Extract the [X, Y] coordinate from the center of the cell holding the provided text.  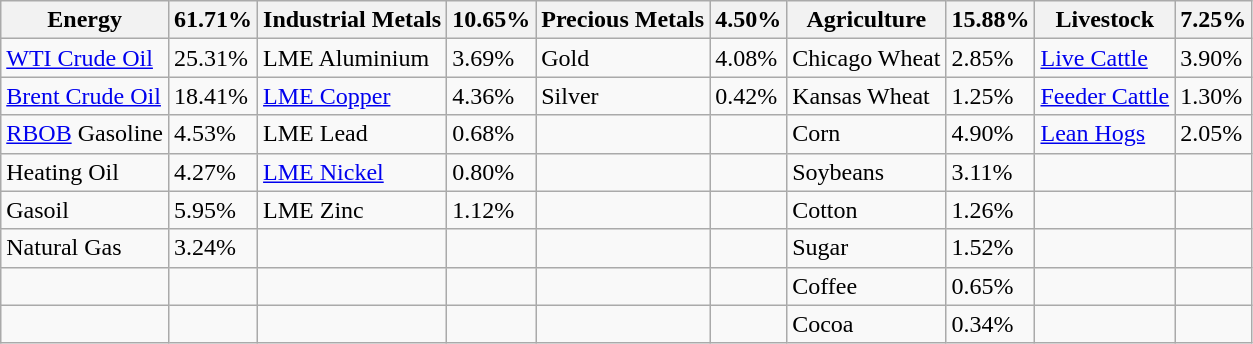
7.25% [1214, 20]
4.27% [212, 172]
Precious Metals [623, 20]
Feeder Cattle [1105, 96]
Live Cattle [1105, 58]
1.26% [990, 210]
1.30% [1214, 96]
10.65% [492, 20]
2.85% [990, 58]
4.36% [492, 96]
0.68% [492, 134]
Gasoil [85, 210]
1.25% [990, 96]
5.95% [212, 210]
Energy [85, 20]
Heating Oil [85, 172]
Natural Gas [85, 248]
Silver [623, 96]
Livestock [1105, 20]
Industrial Metals [352, 20]
Chicago Wheat [866, 58]
3.69% [492, 58]
1.52% [990, 248]
Brent Crude Oil [85, 96]
18.41% [212, 96]
Gold [623, 58]
Kansas Wheat [866, 96]
4.90% [990, 134]
15.88% [990, 20]
3.24% [212, 248]
Coffee [866, 286]
Cocoa [866, 324]
3.90% [1214, 58]
Corn [866, 134]
0.42% [748, 96]
Soybeans [866, 172]
RBOB Gasoline [85, 134]
4.50% [748, 20]
LME Copper [352, 96]
Agriculture [866, 20]
LME Lead [352, 134]
Sugar [866, 248]
2.05% [1214, 134]
4.08% [748, 58]
0.80% [492, 172]
Cotton [866, 210]
0.34% [990, 324]
LME Aluminium [352, 58]
3.11% [990, 172]
LME Zinc [352, 210]
0.65% [990, 286]
LME Nickel [352, 172]
61.71% [212, 20]
25.31% [212, 58]
Lean Hogs [1105, 134]
4.53% [212, 134]
1.12% [492, 210]
WTI Crude Oil [85, 58]
